Return the (x, y) coordinate for the center point of the cell that contains the specified text.  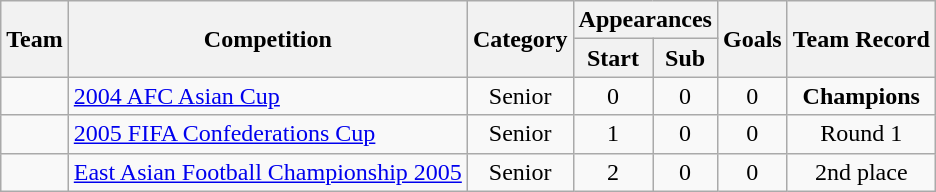
Sub (686, 58)
2nd place (861, 172)
2 (613, 172)
Round 1 (861, 134)
Competition (268, 39)
2005 FIFA Confederations Cup (268, 134)
Category (520, 39)
Champions (861, 96)
2004 AFC Asian Cup (268, 96)
Team Record (861, 39)
Goals (752, 39)
Start (613, 58)
Team (35, 39)
1 (613, 134)
Appearances (645, 20)
East Asian Football Championship 2005 (268, 172)
